Search for the cell housing the specified text and yield its (X, Y) center coordinate. 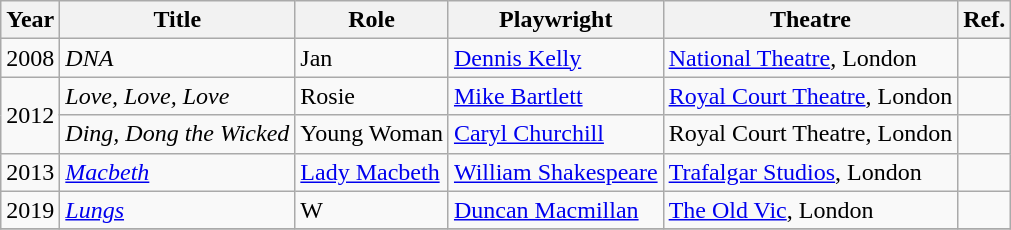
Duncan Macmillan (556, 210)
Title (178, 20)
Dennis Kelly (556, 58)
Lady Macbeth (372, 172)
Lungs (178, 210)
2008 (30, 58)
2013 (30, 172)
Role (372, 20)
Rosie (372, 96)
Mike Bartlett (556, 96)
2019 (30, 210)
Caryl Churchill (556, 134)
DNA (178, 58)
Playwright (556, 20)
Love, Love, Love (178, 96)
2012 (30, 115)
The Old Vic, London (810, 210)
William Shakespeare (556, 172)
Ref. (984, 20)
Ding, Dong the Wicked (178, 134)
Young Woman (372, 134)
Macbeth (178, 172)
Theatre (810, 20)
National Theatre, London (810, 58)
W (372, 210)
Trafalgar Studios, London (810, 172)
Jan (372, 58)
Year (30, 20)
